Find where the given text appears and provide that cell's center as (x, y) coordinate. 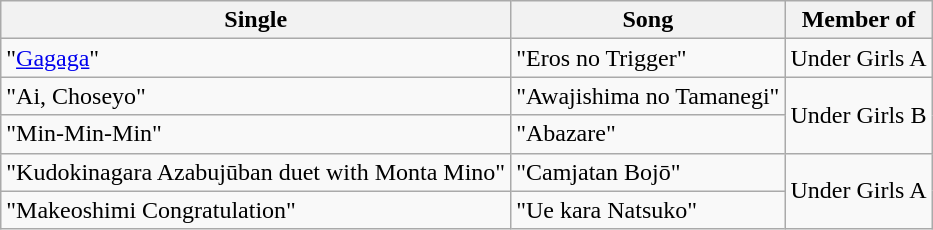
"Eros no Trigger" (648, 58)
"Ai, Choseyo" (256, 96)
"Ue kara Natsuko" (648, 210)
"Awajishima no Tamanegi" (648, 96)
"Gagaga" (256, 58)
"Kudokinagara Azabujūban duet with Monta Mino" (256, 172)
"Camjatan Bojō" (648, 172)
Song (648, 20)
"Abazare" (648, 134)
Single (256, 20)
Under Girls B (858, 115)
"Min-Min-Min" (256, 134)
Member of (858, 20)
"Makeoshimi Congratulation" (256, 210)
